Scan for the cell matching the given text and deliver its [X, Y] coordinate at center. 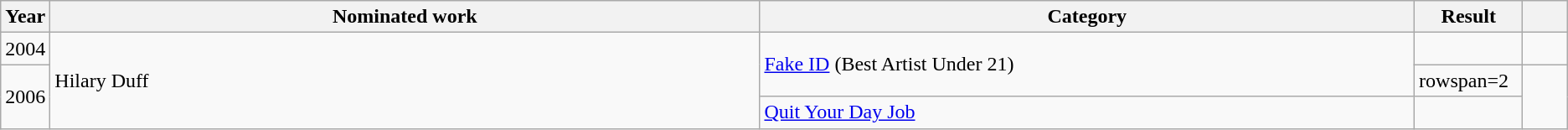
2004 [25, 49]
Category [1087, 17]
2006 [25, 96]
Result [1469, 17]
Fake ID (Best Artist Under 21) [1087, 65]
Hilary Duff [405, 81]
Nominated work [405, 17]
Quit Your Day Job [1087, 112]
rowspan=2 [1469, 81]
Year [25, 17]
